Capture the cell that displays the provided text and extract its (X, Y) central coordinate. 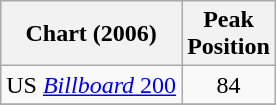
Chart (2006) (92, 34)
US Billboard 200 (92, 85)
84 (229, 85)
PeakPosition (229, 34)
